Return the (x, y) coordinate for the center point of the cell that contains the specified text.  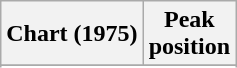
Chart (1975) (72, 34)
Peakposition (189, 34)
